Capture the cell that displays the provided text and extract its (X, Y) central coordinate. 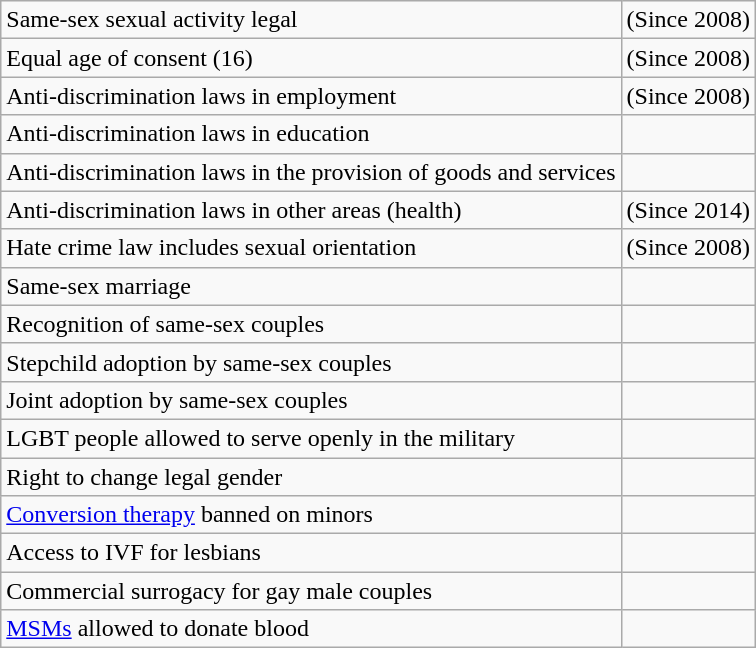
Same-sex sexual activity legal (311, 20)
Joint adoption by same-sex couples (311, 400)
Same-sex marriage (311, 286)
Access to IVF for lesbians (311, 553)
Equal age of consent (16) (311, 58)
Commercial surrogacy for gay male couples (311, 591)
MSMs allowed to donate blood (311, 629)
Anti-discrimination laws in other areas (health) (311, 210)
Anti-discrimination laws in employment (311, 96)
Stepchild adoption by same-sex couples (311, 362)
(Since 2014) (688, 210)
Anti-discrimination laws in the provision of goods and services (311, 172)
LGBT people allowed to serve openly in the military (311, 438)
Right to change legal gender (311, 477)
Anti-discrimination laws in education (311, 134)
Recognition of same-sex couples (311, 324)
Hate crime law includes sexual orientation (311, 248)
Conversion therapy banned on minors (311, 515)
